Extract the [X, Y] coordinate from the center of the cell holding the provided text.  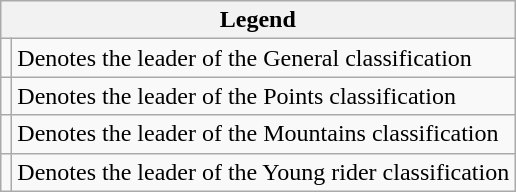
Denotes the leader of the Points classification [264, 96]
Denotes the leader of the Mountains classification [264, 134]
Denotes the leader of the General classification [264, 58]
Denotes the leader of the Young rider classification [264, 172]
Legend [258, 20]
